Identify which cell holds the provided text, then report its (X, Y) central coordinate. 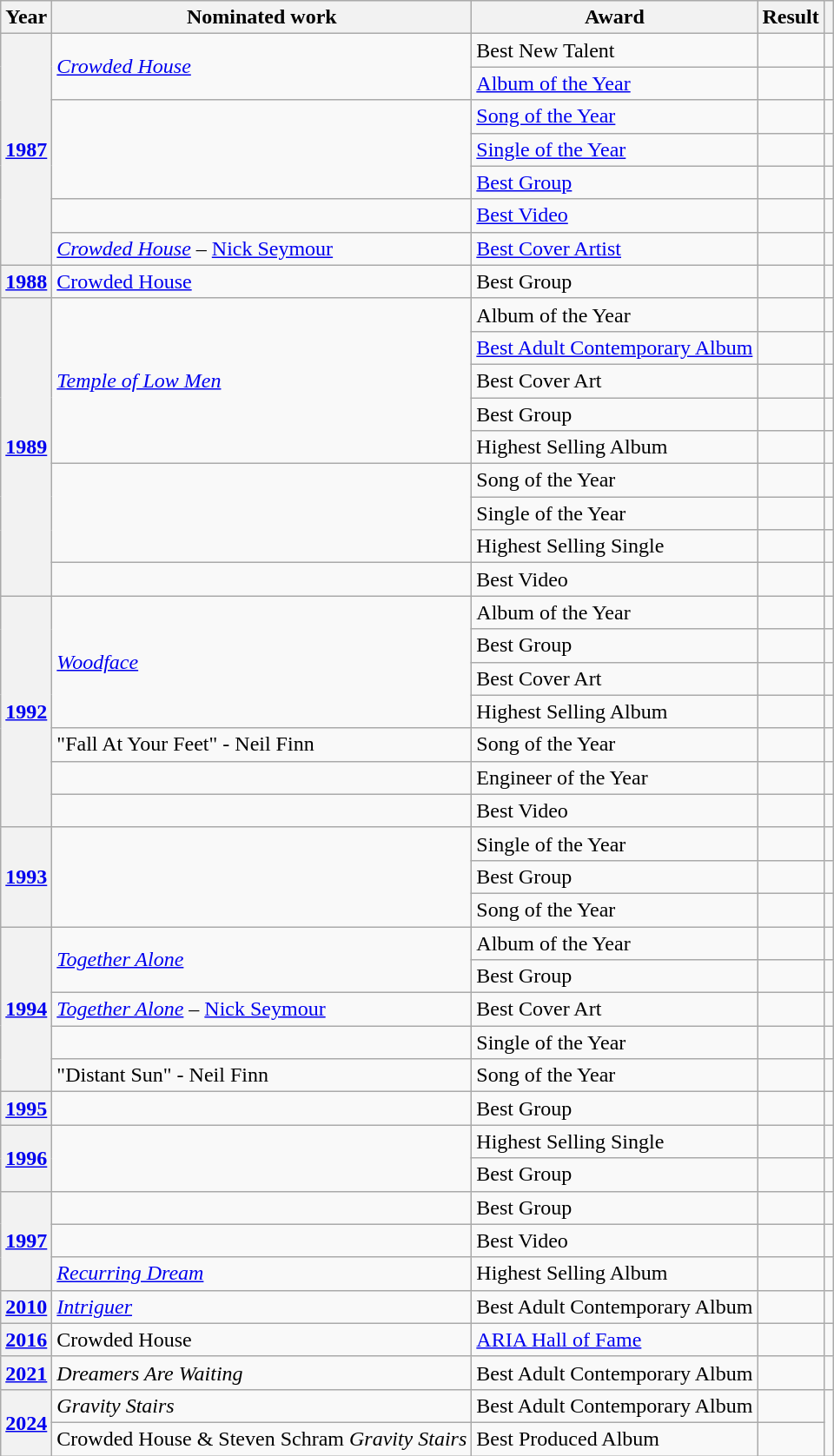
Crowded House – Nick Seymour (262, 248)
Best New Talent (615, 50)
1992 (26, 711)
Result (791, 17)
2010 (26, 1307)
Engineer of the Year (615, 778)
1987 (26, 149)
1988 (26, 281)
Nominated work (262, 17)
Gravity Stairs (262, 1406)
Together Alone – Nick Seymour (262, 1009)
1995 (26, 1109)
Year (26, 17)
Intriguer (262, 1307)
Crowded House & Steven Schram Gravity Stairs (262, 1439)
Temple of Low Men (262, 381)
2021 (26, 1373)
1996 (26, 1158)
"Distant Sun" - Neil Finn (262, 1075)
2016 (26, 1340)
2024 (26, 1422)
Recurring Dream (262, 1274)
Woodface (262, 662)
Dreamers Are Waiting (262, 1373)
1997 (26, 1241)
Together Alone (262, 959)
1989 (26, 447)
1993 (26, 877)
"Fall At Your Feet" - Neil Finn (262, 745)
Best Cover Artist (615, 248)
Best Produced Album (615, 1439)
ARIA Hall of Fame (615, 1340)
Award (615, 17)
1994 (26, 1009)
